Pinpoint the cell where the given text exists, returning its (X, Y) midpoint coordinate. 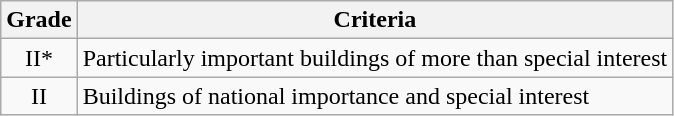
Particularly important buildings of more than special interest (375, 58)
Grade (39, 20)
II* (39, 58)
Buildings of national importance and special interest (375, 96)
II (39, 96)
Criteria (375, 20)
